Extract the [X, Y] coordinate from the center of the cell holding the provided text.  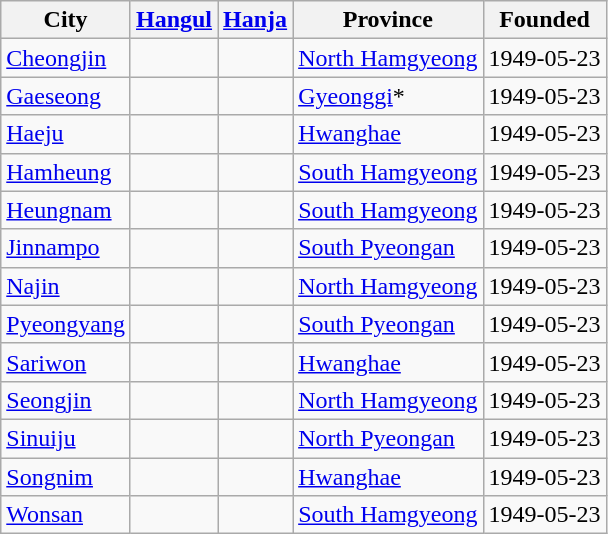
Jinnampo [66, 248]
Sinuiju [66, 438]
Gyeonggi* [388, 96]
Hanja [256, 20]
Hamheung [66, 172]
Seongjin [66, 400]
Heungnam [66, 210]
Gaeseong [66, 96]
Hangul [174, 20]
Founded [544, 20]
Sariwon [66, 362]
Songnim [66, 477]
Pyeongyang [66, 324]
Najin [66, 286]
North Pyeongan [388, 438]
Cheongjin [66, 58]
Province [388, 20]
Wonsan [66, 515]
City [66, 20]
Haeju [66, 134]
